Detect which cell encompasses the target text, then output its [X, Y] center coordinate. 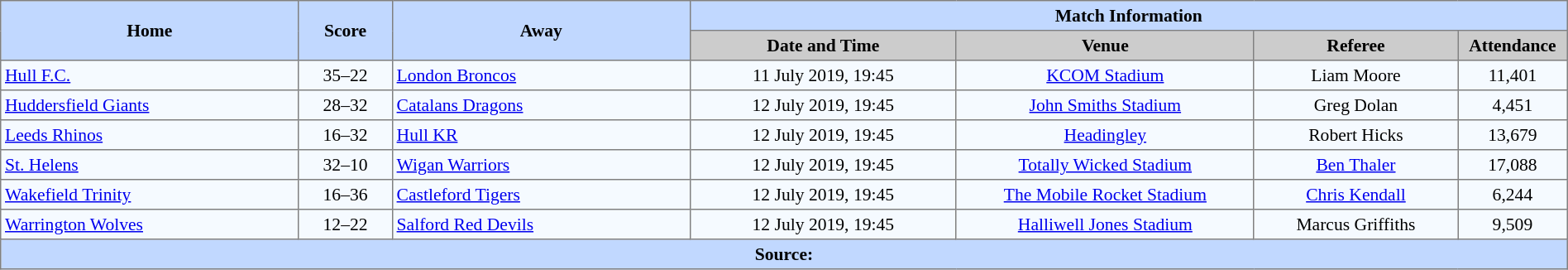
Wigan Warriors [541, 165]
Castleford Tigers [541, 195]
Greg Dolan [1355, 105]
Venue [1105, 46]
17,088 [1513, 165]
11,401 [1513, 75]
Date and Time [823, 46]
Salford Red Devils [541, 224]
Marcus Griffiths [1355, 224]
16–32 [346, 135]
Headingley [1105, 135]
Robert Hicks [1355, 135]
28–32 [346, 105]
Totally Wicked Stadium [1105, 165]
32–10 [346, 165]
KCOM Stadium [1105, 75]
Halliwell Jones Stadium [1105, 224]
12–22 [346, 224]
Away [541, 31]
13,679 [1513, 135]
John Smiths Stadium [1105, 105]
Source: [784, 254]
Hull F.C. [150, 75]
Huddersfield Giants [150, 105]
Chris Kendall [1355, 195]
Wakefield Trinity [150, 195]
16–36 [346, 195]
4,451 [1513, 105]
St. Helens [150, 165]
Home [150, 31]
Hull KR [541, 135]
Liam Moore [1355, 75]
Score [346, 31]
11 July 2019, 19:45 [823, 75]
6,244 [1513, 195]
9,509 [1513, 224]
Leeds Rhinos [150, 135]
Match Information [1128, 16]
Attendance [1513, 46]
Warrington Wolves [150, 224]
The Mobile Rocket Stadium [1105, 195]
Catalans Dragons [541, 105]
Ben Thaler [1355, 165]
Referee [1355, 46]
35–22 [346, 75]
London Broncos [541, 75]
